Return the [x, y] coordinate for the center point of the cell that contains the specified text.  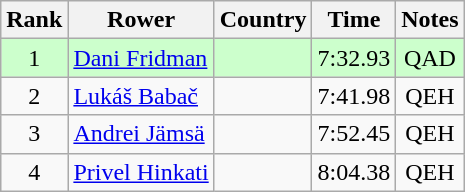
Rower [141, 20]
4 [34, 172]
Lukáš Babač [141, 96]
7:32.93 [354, 58]
Andrei Jämsä [141, 134]
Time [354, 20]
2 [34, 96]
Rank [34, 20]
8:04.38 [354, 172]
QAD [430, 58]
7:52.45 [354, 134]
Country [263, 20]
3 [34, 134]
Notes [430, 20]
7:41.98 [354, 96]
1 [34, 58]
Privel Hinkati [141, 172]
Dani Fridman [141, 58]
